Scan for the cell matching the given text and deliver its [x, y] coordinate at center. 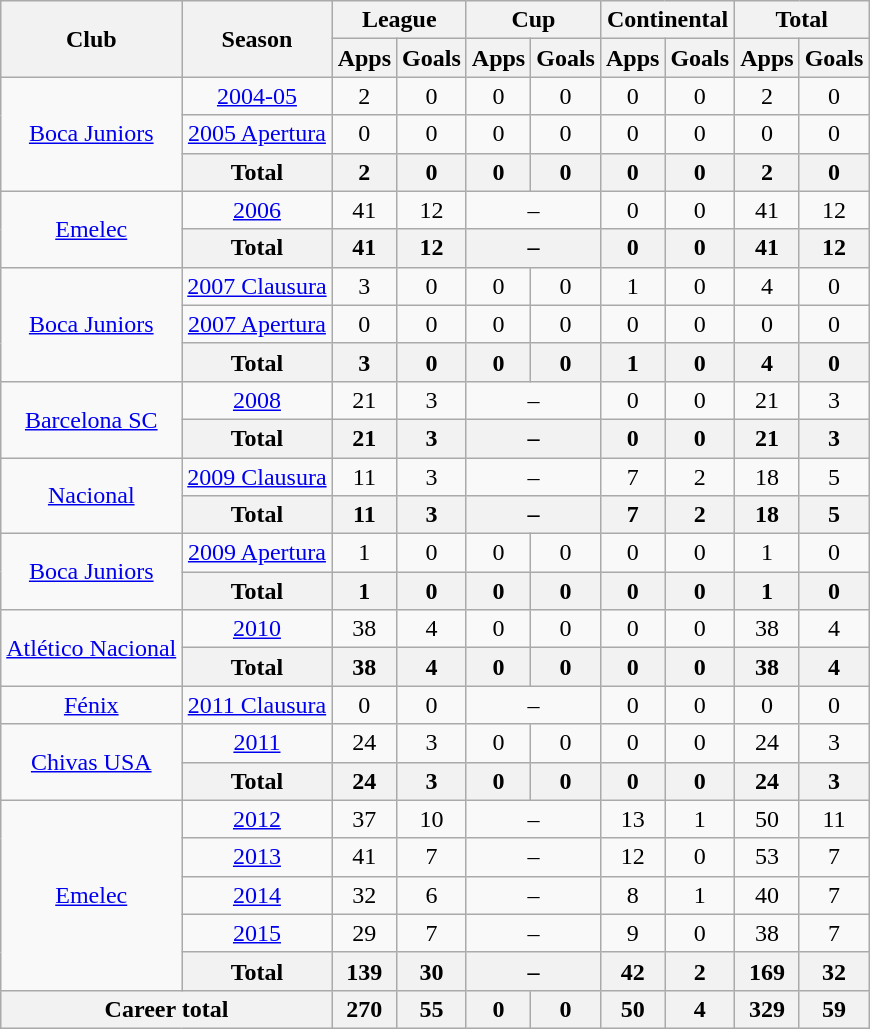
53 [767, 857]
2013 [257, 857]
2010 [257, 629]
29 [364, 933]
Fénix [92, 705]
Continental [667, 20]
139 [364, 971]
2014 [257, 895]
2007 Clausura [257, 286]
Nacional [92, 496]
2011 Clausura [257, 705]
Career total [166, 1009]
8 [632, 895]
Barcelona SC [92, 419]
2005 Apertura [257, 134]
37 [364, 819]
6 [432, 895]
2008 [257, 400]
329 [767, 1009]
42 [632, 971]
169 [767, 971]
13 [632, 819]
2007 Apertura [257, 324]
30 [432, 971]
Chivas USA [92, 762]
55 [432, 1009]
Atlético Nacional [92, 648]
40 [767, 895]
League [399, 20]
270 [364, 1009]
2012 [257, 819]
2015 [257, 933]
9 [632, 933]
2009 Clausura [257, 477]
2009 Apertura [257, 553]
2004-05 [257, 96]
59 [834, 1009]
Season [257, 39]
10 [432, 819]
Cup [533, 20]
2006 [257, 210]
2011 [257, 743]
Club [92, 39]
